Find where the given text appears and provide that cell's center as (X, Y) coordinate. 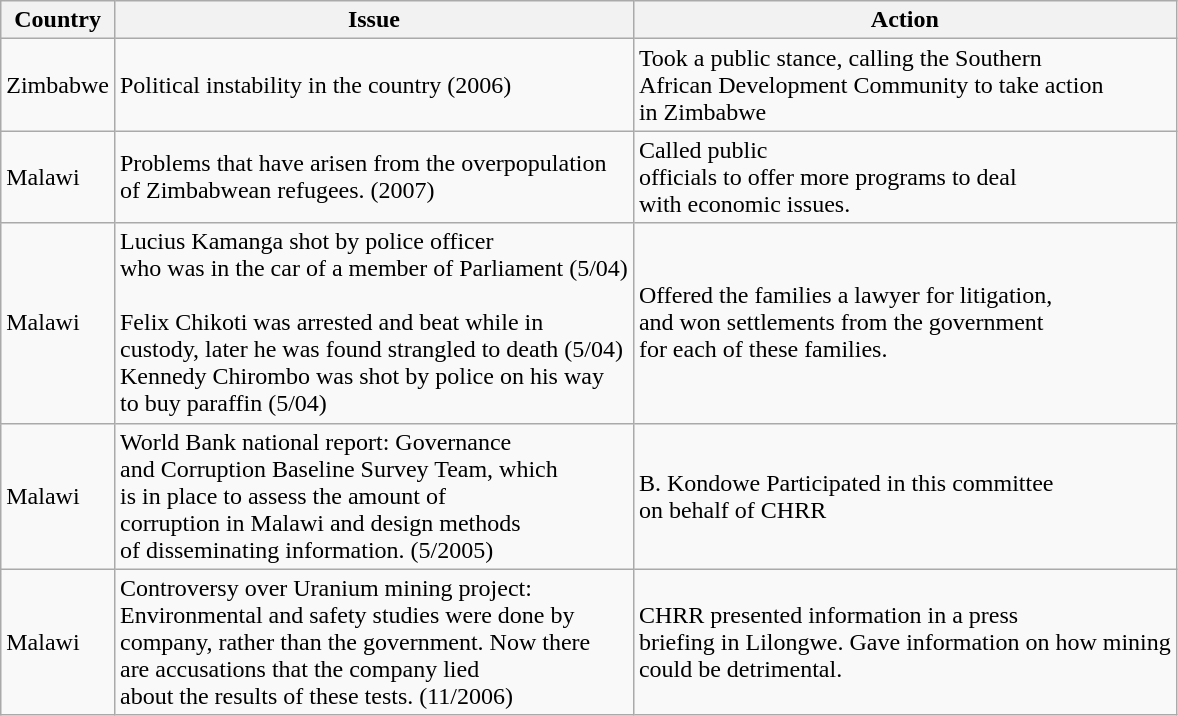
B. Kondowe Participated in this committee on behalf of CHRR (904, 496)
Zimbabwe (58, 85)
CHRR presented information in a press briefing in Lilongwe. Gave information on how mining could be detrimental. (904, 642)
Called public officials to offer more programs to deal with economic issues. (904, 177)
Action (904, 20)
Issue (374, 20)
Political instability in the country (2006) (374, 85)
Problems that have arisen from the overpopulation of Zimbabwean refugees. (2007) (374, 177)
Country (58, 20)
Took a public stance, calling the Southern African Development Community to take action in Zimbabwe (904, 85)
Offered the families a lawyer for litigation, and won settlements from the government for each of these families. (904, 323)
